Return [x, y] of the center of cell containing provided text 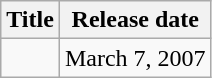
Release date [135, 20]
March 7, 2007 [135, 58]
Title [30, 20]
